Scan for the cell matching the given text and deliver its [X, Y] coordinate at center. 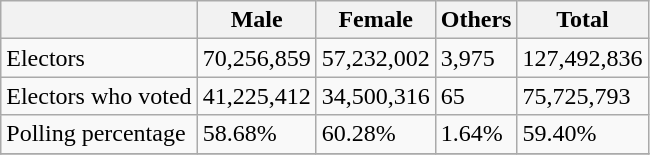
65 [476, 96]
1.64% [476, 134]
Male [256, 20]
Others [476, 20]
Electors who voted [99, 96]
3,975 [476, 58]
Total [582, 20]
41,225,412 [256, 96]
60.28% [376, 134]
59.40% [582, 134]
75,725,793 [582, 96]
58.68% [256, 134]
57,232,002 [376, 58]
Polling percentage [99, 134]
127,492,836 [582, 58]
Electors [99, 58]
70,256,859 [256, 58]
34,500,316 [376, 96]
Female [376, 20]
